Detect which cell encompasses the target text, then output its (X, Y) center coordinate. 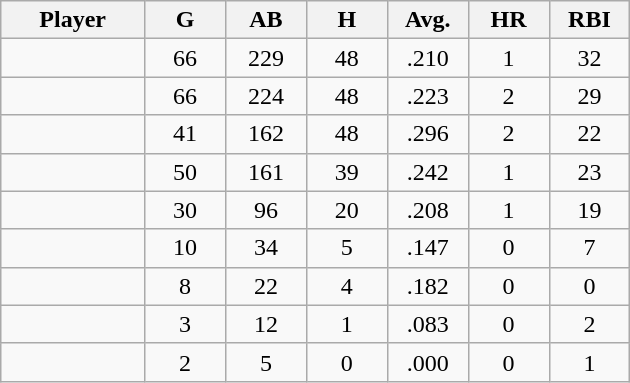
10 (186, 248)
29 (590, 96)
23 (590, 172)
162 (266, 134)
41 (186, 134)
.210 (428, 58)
96 (266, 210)
.242 (428, 172)
161 (266, 172)
3 (186, 324)
AB (266, 20)
19 (590, 210)
7 (590, 248)
30 (186, 210)
.182 (428, 286)
RBI (590, 20)
.147 (428, 248)
39 (346, 172)
34 (266, 248)
50 (186, 172)
224 (266, 96)
HR (508, 20)
4 (346, 286)
.223 (428, 96)
Player (73, 20)
12 (266, 324)
8 (186, 286)
.296 (428, 134)
.000 (428, 362)
229 (266, 58)
32 (590, 58)
Avg. (428, 20)
H (346, 20)
.208 (428, 210)
.083 (428, 324)
20 (346, 210)
G (186, 20)
